Return (x, y) of the center of cell containing provided text 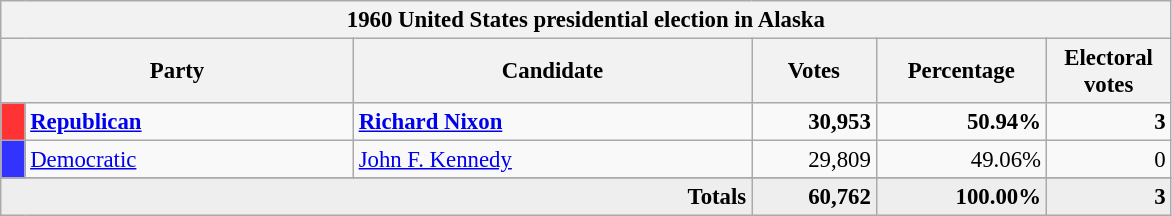
60,762 (814, 197)
Democratic (189, 160)
Totals (376, 197)
Party (178, 72)
Electoral votes (1108, 72)
29,809 (814, 160)
49.06% (961, 160)
100.00% (961, 197)
John F. Kennedy (552, 160)
Percentage (961, 72)
30,953 (814, 122)
50.94% (961, 122)
Candidate (552, 72)
Richard Nixon (552, 122)
1960 United States presidential election in Alaska (586, 20)
0 (1108, 160)
Votes (814, 72)
Republican (189, 122)
